Pinpoint the cell where the given text exists, returning its (X, Y) midpoint coordinate. 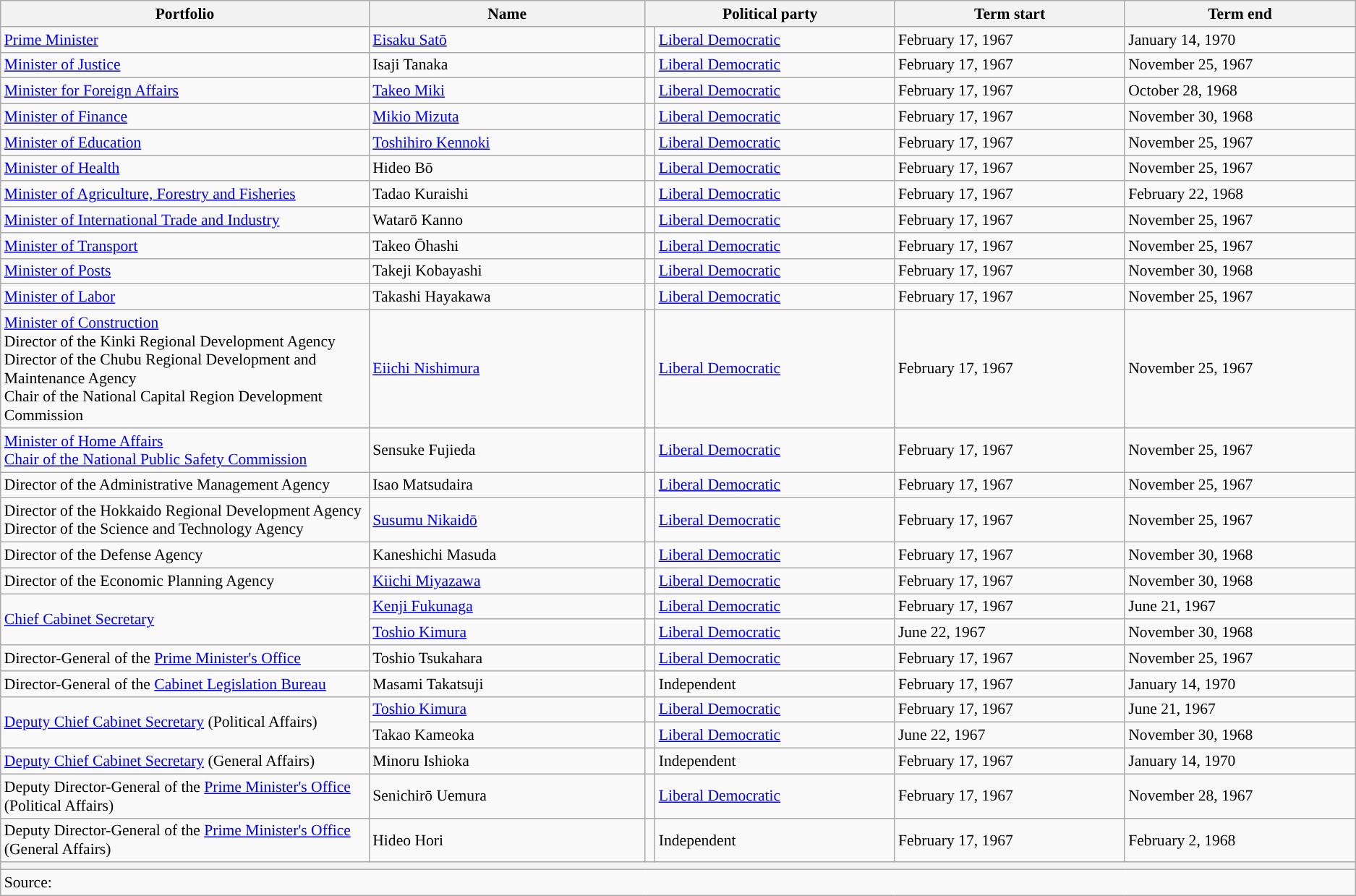
Prime Minister (185, 40)
Chief Cabinet Secretary (185, 619)
Director of the Defense Agency (185, 555)
Kenji Fukunaga (507, 607)
Minister of Finance (185, 117)
Isaji Tanaka (507, 65)
Mikio Mizuta (507, 117)
Director of the Economic Planning Agency (185, 581)
Minister of Posts (185, 271)
Toshio Tsukahara (507, 658)
Masami Takatsuji (507, 684)
Eisaku Satō (507, 40)
Hideo Hori (507, 840)
Term start (1010, 14)
Minister of Transport (185, 246)
Senichirō Uemura (507, 795)
Director of the Administrative Management Agency (185, 485)
Eiichi Nishimura (507, 369)
Toshihiro Kennoki (507, 142)
Director-General of the Prime Minister's Office (185, 658)
Director of the Hokkaido Regional Development AgencyDirector of the Science and Technology Agency (185, 521)
Sensuke Fujieda (507, 450)
Minister for Foreign Affairs (185, 91)
November 28, 1967 (1240, 795)
Deputy Director-General of the Prime Minister's Office (General Affairs) (185, 840)
Minister of Labor (185, 297)
Kaneshichi Masuda (507, 555)
Deputy Director-General of the Prime Minister's Office (Political Affairs) (185, 795)
October 28, 1968 (1240, 91)
February 2, 1968 (1240, 840)
Minister of Justice (185, 65)
Minoru Ishioka (507, 761)
Deputy Chief Cabinet Secretary (Political Affairs) (185, 722)
Portfolio (185, 14)
Kiichi Miyazawa (507, 581)
Tadao Kuraishi (507, 195)
Takeo Ōhashi (507, 246)
Takao Kameoka (507, 735)
Takeo Miki (507, 91)
Takeji Kobayashi (507, 271)
February 22, 1968 (1240, 195)
Minister of Home AffairsChair of the National Public Safety Commission (185, 450)
Minister of Education (185, 142)
Hideo Bō (507, 168)
Takashi Hayakawa (507, 297)
Name (507, 14)
Term end (1240, 14)
Director-General of the Cabinet Legislation Bureau (185, 684)
Minister of International Trade and Industry (185, 220)
Susumu Nikaidō (507, 521)
Political party (769, 14)
Source: (678, 883)
Minister of Health (185, 168)
Isao Matsudaira (507, 485)
Minister of Agriculture, Forestry and Fisheries (185, 195)
Deputy Chief Cabinet Secretary (General Affairs) (185, 761)
Watarō Kanno (507, 220)
